Capture the cell that displays the provided text and extract its [x, y] central coordinate. 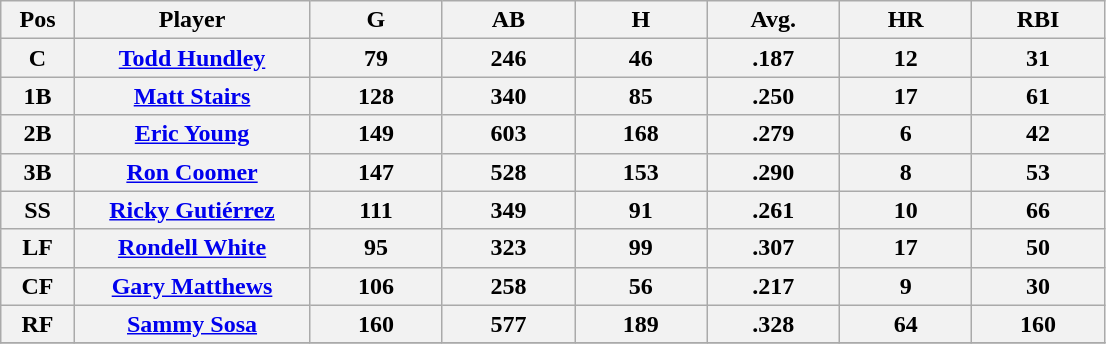
Avg. [773, 20]
603 [508, 134]
Eric Young [192, 134]
31 [1038, 58]
Ron Coomer [192, 172]
349 [508, 210]
46 [641, 58]
99 [641, 248]
149 [376, 134]
577 [508, 324]
9 [905, 286]
153 [641, 172]
246 [508, 58]
.261 [773, 210]
3B [38, 172]
LF [38, 248]
1B [38, 96]
.307 [773, 248]
C [38, 58]
323 [508, 248]
Gary Matthews [192, 286]
10 [905, 210]
56 [641, 286]
HR [905, 20]
2B [38, 134]
61 [1038, 96]
AB [508, 20]
Ricky Gutiérrez [192, 210]
Todd Hundley [192, 58]
.187 [773, 58]
53 [1038, 172]
64 [905, 324]
111 [376, 210]
79 [376, 58]
Sammy Sosa [192, 324]
G [376, 20]
H [641, 20]
340 [508, 96]
SS [38, 210]
.250 [773, 96]
RF [38, 324]
95 [376, 248]
528 [508, 172]
258 [508, 286]
106 [376, 286]
147 [376, 172]
128 [376, 96]
.279 [773, 134]
.328 [773, 324]
50 [1038, 248]
42 [1038, 134]
RBI [1038, 20]
6 [905, 134]
85 [641, 96]
12 [905, 58]
Player [192, 20]
189 [641, 324]
CF [38, 286]
168 [641, 134]
30 [1038, 286]
.217 [773, 286]
8 [905, 172]
91 [641, 210]
.290 [773, 172]
Pos [38, 20]
Matt Stairs [192, 96]
Rondell White [192, 248]
66 [1038, 210]
